Output the [x, y] coordinate of the center of the cell containing the given text.  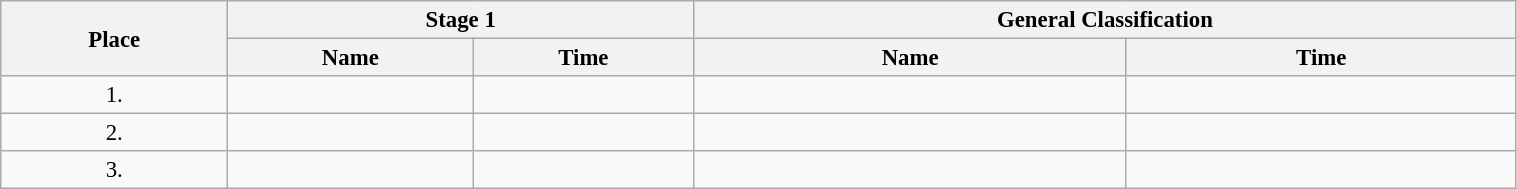
3. [114, 170]
2. [114, 133]
General Classification [1105, 20]
1. [114, 95]
Place [114, 38]
Stage 1 [461, 20]
